For the text-containing cell, return its midpoint in (X, Y) coordinate format. 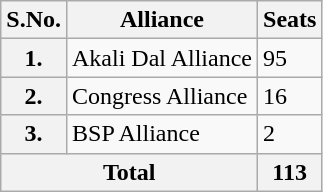
2. (34, 96)
16 (290, 96)
Total (130, 172)
2 (290, 134)
1. (34, 58)
113 (290, 172)
95 (290, 58)
3. (34, 134)
Seats (290, 20)
S.No. (34, 20)
Congress Alliance (162, 96)
Alliance (162, 20)
Akali Dal Alliance (162, 58)
BSP Alliance (162, 134)
